Output the [x, y] coordinate of the center of the cell containing the given text.  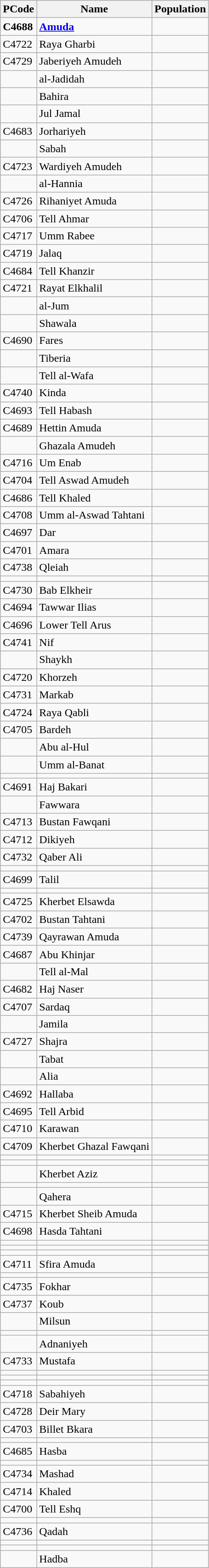
Tawwar Ilias [95, 607]
Hallaba [95, 1094]
C4696 [18, 625]
C4689 [18, 428]
Hasba [95, 1452]
al-Hannia [95, 183]
C4714 [18, 1491]
Raya Qabli [95, 712]
Dar [95, 533]
Dikiyeh [95, 839]
Hettin Amuda [95, 428]
Tell Khaled [95, 497]
al-Jum [95, 306]
Kinda [95, 393]
Um Enab [95, 463]
C4741 [18, 642]
Adnaniyeh [95, 1344]
Haj Naser [95, 989]
Mashad [95, 1474]
C4690 [18, 341]
C4722 [18, 44]
Sardaq [95, 1006]
Bab Elkheir [95, 590]
Fokhar [95, 1286]
C4705 [18, 729]
Qadah [95, 1531]
Karawan [95, 1129]
C4717 [18, 236]
Name [95, 9]
Fares [95, 341]
Qahera [95, 1196]
Tell Khanzir [95, 271]
C4708 [18, 515]
Tell al-Wafa [95, 375]
Qleiah [95, 568]
Tell Habash [95, 410]
Jalaq [95, 254]
Tell Eshq [95, 1509]
Tell al-Mal [95, 972]
Khorzeh [95, 677]
Qaber Ali [95, 857]
C4693 [18, 410]
Jamila [95, 1024]
C4716 [18, 463]
Abu Khinjar [95, 954]
C4730 [18, 590]
Bustan Fawqani [95, 822]
Fawwara [95, 805]
C4731 [18, 695]
Billet Bkara [95, 1429]
C4740 [18, 393]
Haj Bakari [95, 787]
Tell Arbid [95, 1111]
C4685 [18, 1452]
Hasda Tahtani [95, 1231]
C4699 [18, 879]
Jul Jamal [95, 114]
C4732 [18, 857]
C4694 [18, 607]
C4715 [18, 1214]
Umm al-Banat [95, 764]
C4709 [18, 1146]
Umm Rabee [95, 236]
Raya Gharbi [95, 44]
C4703 [18, 1429]
Abu al-Hul [95, 747]
Rayat Elkhalil [95, 288]
Population [180, 9]
C4698 [18, 1231]
C4695 [18, 1111]
C4718 [18, 1394]
C4702 [18, 919]
Rihaniyet Amuda [95, 201]
C4723 [18, 166]
C4682 [18, 989]
C4727 [18, 1042]
Milsun [95, 1321]
Markab [95, 695]
Bardeh [95, 729]
Talil [95, 879]
C4706 [18, 219]
Amuda [95, 27]
C4711 [18, 1264]
C4719 [18, 254]
C4686 [18, 497]
C4725 [18, 902]
Jorhariyeh [95, 131]
C4688 [18, 27]
C4728 [18, 1411]
Tell Ahmar [95, 219]
C4700 [18, 1509]
Hadba [95, 1559]
Khaled [95, 1491]
C4683 [18, 131]
Shaykh [95, 660]
C4691 [18, 787]
C4736 [18, 1531]
Tell Aswad Amudeh [95, 480]
C4707 [18, 1006]
C4735 [18, 1286]
C4721 [18, 288]
Bahira [95, 96]
C4733 [18, 1361]
C4734 [18, 1474]
Qayrawan Amuda [95, 937]
Kherbet Sheib Amuda [95, 1214]
Shajra [95, 1042]
C4704 [18, 480]
C4724 [18, 712]
Mustafa [95, 1361]
Umm al-Aswad Tahtani [95, 515]
C4726 [18, 201]
Nif [95, 642]
Tiberia [95, 358]
C4701 [18, 550]
C4697 [18, 533]
PCode [18, 9]
Wardiyeh Amudeh [95, 166]
C4737 [18, 1304]
C4713 [18, 822]
C4710 [18, 1129]
Sabahiyeh [95, 1394]
Deir Mary [95, 1411]
C4692 [18, 1094]
Alia [95, 1077]
Tabat [95, 1059]
Jaberiyeh Amudeh [95, 61]
Amara [95, 550]
Bustan Tahtani [95, 919]
C4739 [18, 937]
Kherbet Aziz [95, 1174]
al-Jadidah [95, 79]
Kherbet Ghazal Fawqani [95, 1146]
Shawala [95, 323]
Lower Tell Arus [95, 625]
Kherbet Elsawda [95, 902]
C4729 [18, 61]
Sfira Amuda [95, 1264]
C4720 [18, 677]
C4712 [18, 839]
C4687 [18, 954]
C4738 [18, 568]
Ghazala Amudeh [95, 445]
Koub [95, 1304]
C4684 [18, 271]
Sabah [95, 149]
